Return the [x, y] coordinate for the center point of the cell that contains the specified text.  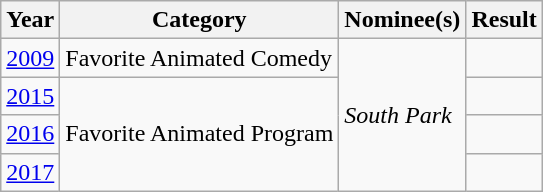
2015 [30, 96]
Favorite Animated Program [200, 134]
Result [504, 20]
2009 [30, 58]
Year [30, 20]
Category [200, 20]
2016 [30, 134]
Nominee(s) [402, 20]
Favorite Animated Comedy [200, 58]
South Park [402, 115]
2017 [30, 172]
